Capture the cell that displays the provided text and extract its (x, y) central coordinate. 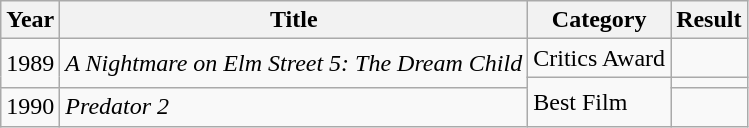
A Nightmare on Elm Street 5: The Dream Child (294, 64)
Result (709, 20)
Year (30, 20)
Category (600, 20)
1989 (30, 64)
Predator 2 (294, 107)
Best Film (600, 102)
Critics Award (600, 58)
1990 (30, 107)
Title (294, 20)
